Pinpoint the cell where the given text exists, returning its [X, Y] midpoint coordinate. 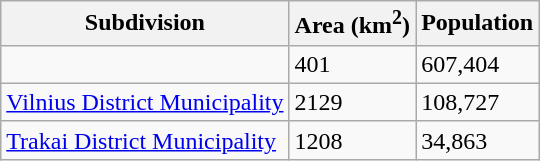
Population [478, 24]
1208 [352, 140]
2129 [352, 102]
34,863 [478, 140]
108,727 [478, 102]
Trakai District Municipality [145, 140]
401 [352, 64]
Vilnius District Municipality [145, 102]
Area (km2) [352, 24]
Subdivision [145, 24]
607,404 [478, 64]
